Identify which cell holds the provided text, then report its [x, y] central coordinate. 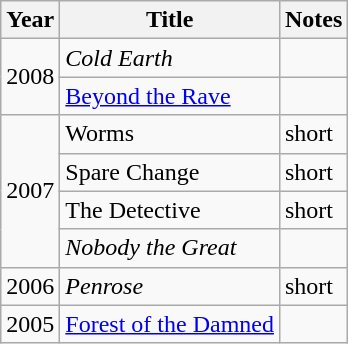
2006 [30, 286]
Notes [313, 20]
2007 [30, 191]
The Detective [170, 210]
Beyond the Rave [170, 96]
Year [30, 20]
2008 [30, 77]
Nobody the Great [170, 248]
Worms [170, 134]
2005 [30, 324]
Title [170, 20]
Penrose [170, 286]
Spare Change [170, 172]
Forest of the Damned [170, 324]
Cold Earth [170, 58]
